Scan for the cell matching the given text and deliver its (X, Y) coordinate at center. 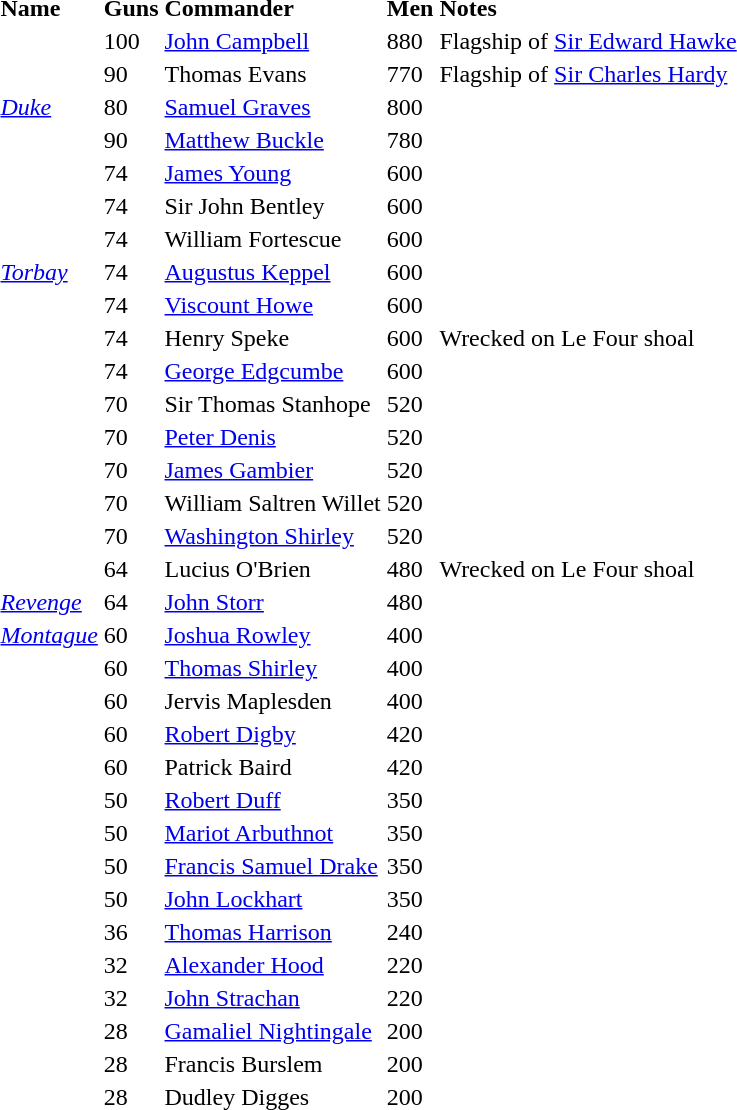
Francis Burslem (272, 1064)
Matthew Buckle (272, 140)
Joshua Rowley (272, 635)
Robert Duff (272, 800)
Henry Speke (272, 338)
Patrick Baird (272, 767)
John Strachan (272, 998)
100 (131, 41)
Sir Thomas Stanhope (272, 404)
James Young (272, 173)
Robert Digby (272, 734)
John Campbell (272, 41)
Augustus Keppel (272, 272)
Sir John Bentley (272, 206)
John Lockhart (272, 899)
780 (410, 140)
Peter Denis (272, 437)
Jervis Maplesden (272, 701)
800 (410, 107)
Mariot Arbuthnot (272, 833)
80 (131, 107)
Thomas Shirley (272, 668)
Washington Shirley (272, 536)
Samuel Graves (272, 107)
Viscount Howe (272, 305)
36 (131, 932)
770 (410, 74)
880 (410, 41)
George Edgcumbe (272, 371)
William Fortescue (272, 239)
John Storr (272, 602)
James Gambier (272, 470)
Lucius O'Brien (272, 569)
Alexander Hood (272, 965)
Gamaliel Nightingale (272, 1031)
240 (410, 932)
Thomas Evans (272, 74)
Thomas Harrison (272, 932)
Francis Samuel Drake (272, 866)
William Saltren Willet (272, 503)
